Return the (X, Y) coordinate for the center point of the cell that contains the specified text.  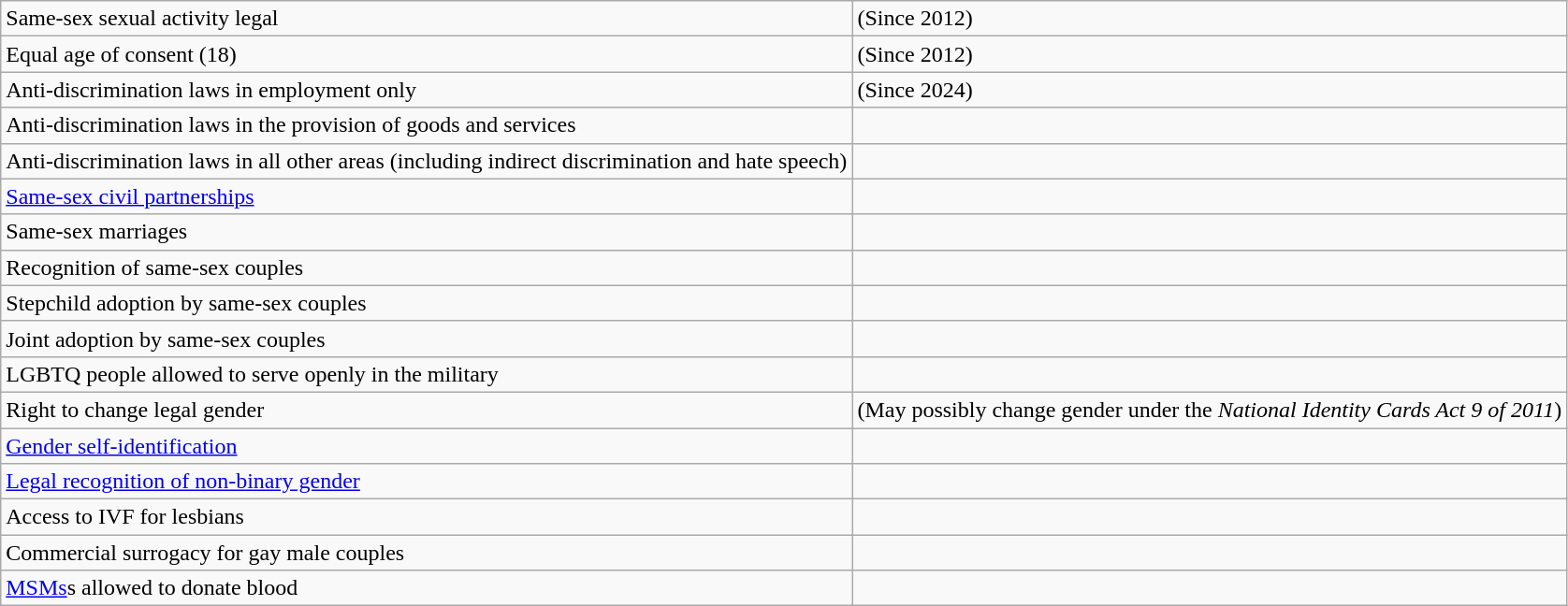
Anti-discrimination laws in the provision of goods and services (427, 125)
Joint adoption by same-sex couples (427, 339)
Gender self-identification (427, 446)
Commercial surrogacy for gay male couples (427, 553)
Anti-discrimination laws in all other areas (including indirect discrimination and hate speech) (427, 161)
(Since 2024) (1210, 90)
Same-sex civil partnerships (427, 196)
Stepchild adoption by same-sex couples (427, 303)
(May possibly change gender under the National Identity Cards Act 9 of 2011) (1210, 410)
MSMss allowed to donate blood (427, 588)
Same-sex sexual activity legal (427, 19)
LGBTQ people allowed to serve openly in the military (427, 374)
Anti-discrimination laws in employment only (427, 90)
Access to IVF for lesbians (427, 517)
Same-sex marriages (427, 232)
Right to change legal gender (427, 410)
Legal recognition of non-binary gender (427, 482)
Equal age of consent (18) (427, 54)
Recognition of same-sex couples (427, 267)
